Determine the (X, Y) coordinate at the center of the cell enclosing the given text.  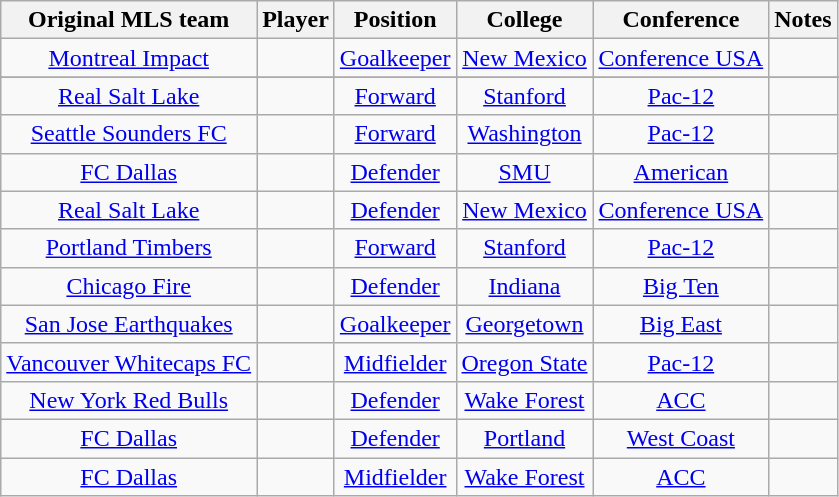
Montreal Impact (129, 58)
Chicago Fire (129, 286)
West Coast (681, 438)
Indiana (524, 286)
SMU (524, 172)
Vancouver Whitecaps FC (129, 362)
American (681, 172)
Original MLS team (129, 20)
Portland Timbers (129, 248)
Washington (524, 134)
Georgetown (524, 324)
College (524, 20)
New York Red Bulls (129, 400)
Position (395, 20)
Big Ten (681, 286)
Conference (681, 20)
Notes (803, 20)
Player (296, 20)
Oregon State (524, 362)
Portland (524, 438)
Seattle Sounders FC (129, 134)
San Jose Earthquakes (129, 324)
Big East (681, 324)
